For the text-containing cell, return its midpoint in (x, y) coordinate format. 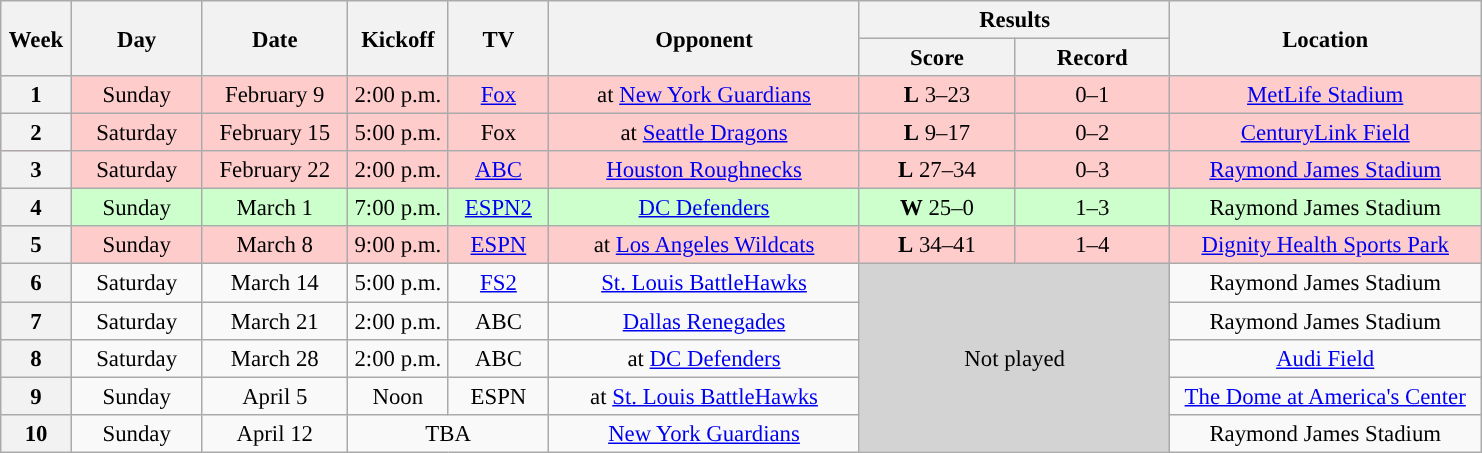
February 9 (275, 95)
L 3–23 (936, 95)
0–3 (1092, 170)
Dignity Health Sports Park (1326, 245)
ESPN2 (498, 208)
February 15 (275, 133)
TV (498, 38)
5 (36, 245)
April 12 (275, 433)
0–2 (1092, 133)
April 5 (275, 396)
CenturyLink Field (1326, 133)
New York Guardians (704, 433)
9:00 p.m. (398, 245)
at New York Guardians (704, 95)
at DC Defenders (704, 358)
Results (1014, 20)
The Dome at America's Center (1326, 396)
Record (1092, 58)
March 14 (275, 283)
at Seattle Dragons (704, 133)
L 34–41 (936, 245)
1–3 (1092, 208)
DC Defenders (704, 208)
L 27–34 (936, 170)
10 (36, 433)
6 (36, 283)
Opponent (704, 38)
Houston Roughnecks (704, 170)
Noon (398, 396)
FS2 (498, 283)
St. Louis BattleHawks (704, 283)
Location (1326, 38)
8 (36, 358)
February 22 (275, 170)
Dallas Renegades (704, 321)
March 21 (275, 321)
Week (36, 38)
W 25–0 (936, 208)
MetLife Stadium (1326, 95)
March 1 (275, 208)
0–1 (1092, 95)
2 (36, 133)
March 28 (275, 358)
March 8 (275, 245)
7 (36, 321)
Audi Field (1326, 358)
Score (936, 58)
Date (275, 38)
1–4 (1092, 245)
1 (36, 95)
7:00 p.m. (398, 208)
Kickoff (398, 38)
TBA (448, 433)
at St. Louis BattleHawks (704, 396)
Day (136, 38)
9 (36, 396)
L 9–17 (936, 133)
at Los Angeles Wildcats (704, 245)
Not played (1014, 358)
4 (36, 208)
3 (36, 170)
